Provide the (x, y) coordinate of the cell's center where the given text is located.  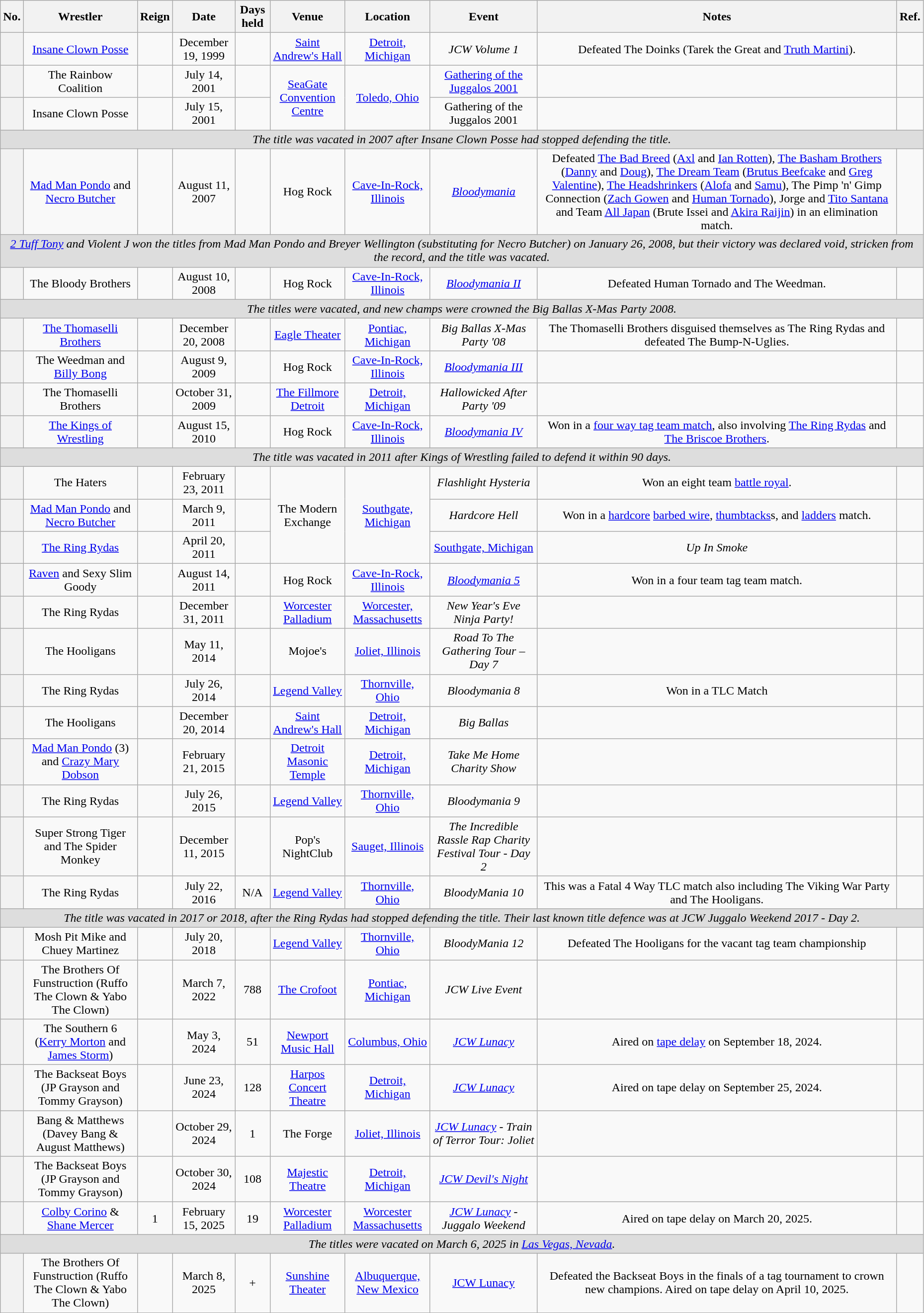
Defeated The Hooligans for the vacant tag team championship (717, 944)
Days held (252, 17)
Detroit Masonic Temple (307, 762)
Worcester, Massachusetts (388, 613)
Notes (717, 17)
August 14, 2011 (204, 580)
This was a Fatal 4 Way TLC match also including The Viking War Party and The Hooligans. (717, 892)
Bloodymania IV (483, 432)
51 (252, 1042)
Road To The Gathering Tour – Day 7 (483, 651)
JCW Lunacy - Train of Terror Tour: Joliet (483, 1134)
October 30, 2024 (204, 1179)
The title was vacated in 2011 after Kings of Wrestling failed to defend it within 90 days. (462, 457)
The Crofoot (307, 989)
The titles were vacated on March 6, 2025 in Las Vegas, Nevada. (462, 1244)
August 9, 2009 (204, 367)
July 20, 2018 (204, 944)
Defeated Human Tornado and The Weedman. (717, 283)
Bloodymania 9 (483, 800)
December 20, 2014 (204, 723)
Mad Man Pondo (3) and Crazy Mary Dobson (81, 762)
New Year's Eve Ninja Party! (483, 613)
Reign (155, 17)
August 15, 2010 (204, 432)
August 11, 2007 (204, 192)
Bloodymania (483, 192)
December 11, 2015 (204, 846)
The title was vacated in 2007 after Insane Clown Posse had stopped defending the title. (462, 139)
128 (252, 1088)
Event (483, 17)
Aired on tape delay on September 18, 2024. (717, 1042)
July 26, 2015 (204, 800)
Mojoe's (307, 651)
Newport Music Hall (307, 1042)
The Kings of Wrestling (81, 432)
JCW Lunacy - Juggalo Weekend (483, 1218)
February 15, 2025 (204, 1218)
108 (252, 1179)
June 23, 2024 (204, 1088)
Take Me Home Charity Show (483, 762)
BloodyMania 10 (483, 892)
Columbus, Ohio (388, 1042)
N/A (252, 892)
December 20, 2008 (204, 334)
SeaGate Convention Centre (307, 97)
The Bloody Brothers (81, 283)
December 19, 1999 (204, 49)
Raven and Sexy Slim Goody (81, 580)
Mosh Pit Mike and Chuey Martinez (81, 944)
March 7, 2022 (204, 989)
Bloodymania III (483, 367)
Won in a four way tag team match, also involving The Ring Rydas and The Briscoe Brothers. (717, 432)
788 (252, 989)
March 8, 2025 (204, 1283)
Defeated The Doinks (Tarek the Great and Truth Martini). (717, 49)
Bloodymania 8 (483, 690)
Won an eight team battle royal. (717, 483)
Hallowicked After Party '09 (483, 399)
Aired on tape delay on September 25, 2024. (717, 1088)
May 3, 2024 (204, 1042)
May 11, 2014 (204, 651)
No. (12, 17)
Up In Smoke (717, 548)
The Modern Exchange (307, 515)
Aired on tape delay on March 20, 2025. (717, 1218)
Bang & Matthews (Davey Bang & August Matthews) (81, 1134)
The Forge (307, 1134)
Wrestler (81, 17)
Ref. (910, 17)
The Thomaselli Brothers disguised themselves as The Ring Rydas and defeated The Bump-N-Uglies. (717, 334)
The Haters (81, 483)
JCW Volume 1 (483, 49)
Location (388, 17)
Pop's NightClub (307, 846)
Harpos Concert Theatre (307, 1088)
Won in a TLC Match (717, 690)
August 10, 2008 (204, 283)
The Weedman and Billy Bong (81, 367)
The Incredible Rassle Rap Charity Festival Tour - Day 2 (483, 846)
JCW Live Event (483, 989)
Colby Corino & Shane Mercer (81, 1218)
Hardcore Hell (483, 515)
July 15, 2001 (204, 113)
Defeated the Backseat Boys in the finals of a tag tournament to crown new champions. Aired on tape delay on April 10, 2025. (717, 1283)
Big Ballas (483, 723)
Toledo, Ohio (388, 97)
The Rainbow Coalition (81, 82)
Bloodymania II (483, 283)
Bloodymania 5 (483, 580)
Worcester Massachusetts (388, 1218)
The Southern 6 (Kerry Morton and James Storm) (81, 1042)
Sunshine Theater (307, 1283)
+ (252, 1283)
Won in a four team tag team match. (717, 580)
Date (204, 17)
Big Ballas X-Mas Party '08 (483, 334)
Venue (307, 17)
Majestic Theatre (307, 1179)
February 21, 2015 (204, 762)
19 (252, 1218)
Sauget, Illinois (388, 846)
JCW Devil's Night (483, 1179)
The titles were vacated, and new champs were crowned the Big Ballas X-Mas Party 2008. (462, 309)
February 23, 2011 (204, 483)
October 29, 2024 (204, 1134)
Super Strong Tiger and The Spider Monkey (81, 846)
The Fillmore Detroit (307, 399)
March 9, 2011 (204, 515)
BloodyMania 12 (483, 944)
April 20, 2011 (204, 548)
July 14, 2001 (204, 82)
July 22, 2016 (204, 892)
Won in a hardcore barbed wire, thumbtackss, and ladders match. (717, 515)
December 31, 2011 (204, 613)
Albuquerque, New Mexico (388, 1283)
Eagle Theater (307, 334)
October 31, 2009 (204, 399)
July 26, 2014 (204, 690)
Flashlight Hysteria (483, 483)
